Return the [X, Y] coordinate for the center point of the cell that contains the specified text.  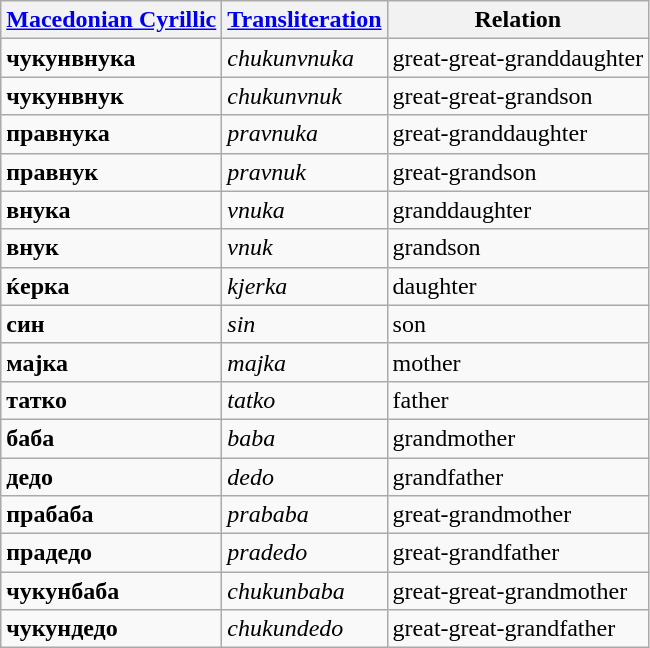
majka [304, 362]
татко [112, 400]
prababa [304, 515]
прабаба [112, 515]
father [518, 400]
vnuka [304, 210]
чукундедо [112, 629]
Macedonian Cyrillic [112, 20]
grandfather [518, 477]
great-great-grandmother [518, 591]
great-granddaughter [518, 134]
son [518, 324]
great-grandmother [518, 515]
баба [112, 438]
Relation [518, 20]
daughter [518, 286]
tatko [304, 400]
great-great-grandson [518, 96]
chukunbaba [304, 591]
mother [518, 362]
ќерка [112, 286]
внук [112, 248]
vnuk [304, 248]
dedo [304, 477]
great-grandson [518, 172]
granddaughter [518, 210]
grandmother [518, 438]
sin [304, 324]
chukunvnuk [304, 96]
правнук [112, 172]
чукунвнука [112, 58]
правнука [112, 134]
great-grandfather [518, 553]
kjerka [304, 286]
прадедо [112, 553]
мајка [112, 362]
pradedo [304, 553]
чукунвнук [112, 96]
baba [304, 438]
дедо [112, 477]
great-great-granddaughter [518, 58]
pravnuka [304, 134]
чукунбаба [112, 591]
chukundedo [304, 629]
син [112, 324]
pravnuk [304, 172]
great-great-grandfather [518, 629]
внука [112, 210]
Transliteration [304, 20]
grandson [518, 248]
chukunvnuka [304, 58]
